Provide the [x, y] coordinate of the cell's center where the given text is located.  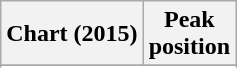
Peak position [189, 34]
Chart (2015) [72, 34]
